For the text-containing cell, return its midpoint in [X, Y] coordinate format. 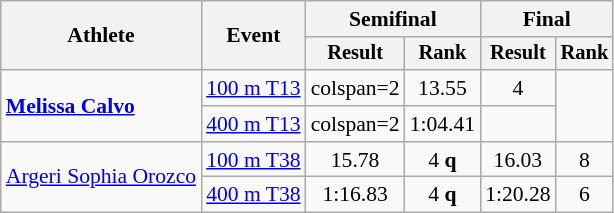
15.78 [356, 160]
8 [585, 160]
Final [546, 19]
1:20.28 [518, 195]
16.03 [518, 160]
Event [253, 36]
Semifinal [394, 19]
6 [585, 195]
Argeri Sophia Orozco [101, 178]
1:04.41 [442, 124]
400 m T13 [253, 124]
100 m T38 [253, 160]
Melissa Calvo [101, 106]
400 m T38 [253, 195]
4 [518, 88]
13.55 [442, 88]
1:16.83 [356, 195]
100 m T13 [253, 88]
Athlete [101, 36]
